Pinpoint the cell where the given text exists, returning its (x, y) midpoint coordinate. 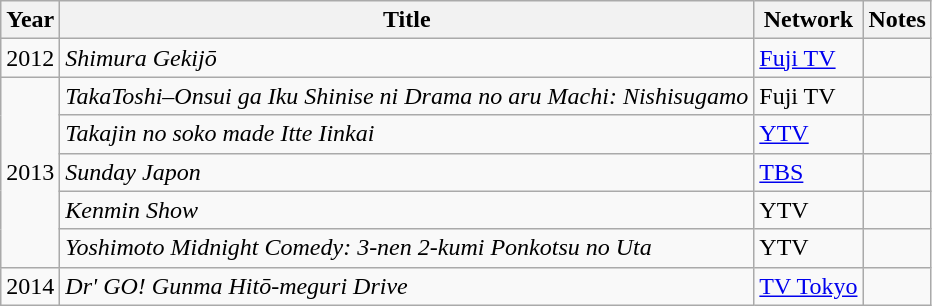
Dr' GO! Gunma Hitō-meguri Drive (407, 286)
TakaToshi–Onsui ga Iku Shinise ni Drama no aru Machi: Nishisugamo (407, 96)
Yoshimoto Midnight Comedy: 3-nen 2-kumi Ponkotsu no Uta (407, 248)
Notes (897, 20)
TV Tokyo (808, 286)
2013 (30, 172)
Year (30, 20)
Title (407, 20)
2012 (30, 58)
TBS (808, 172)
Takajin no soko made Itte Iinkai (407, 134)
Sunday Japon (407, 172)
Shimura Gekijō (407, 58)
2014 (30, 286)
Kenmin Show (407, 210)
Network (808, 20)
